Pinpoint the cell where the given text exists, returning its [X, Y] midpoint coordinate. 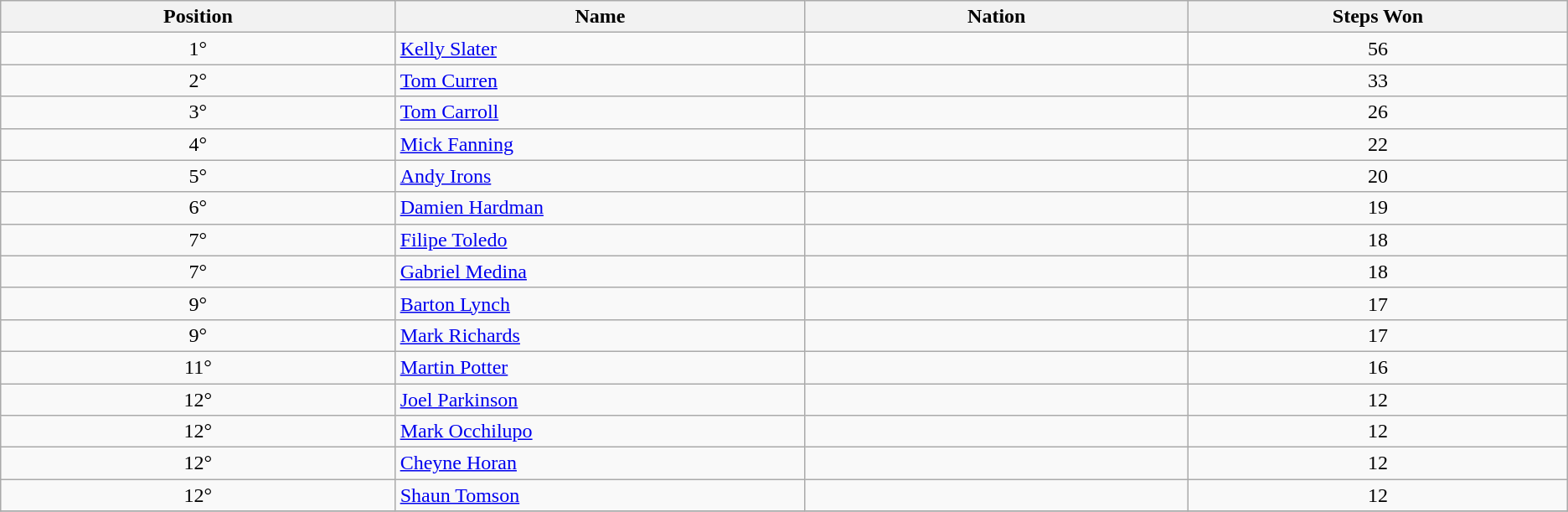
11° [198, 367]
26 [1378, 112]
33 [1378, 80]
Mick Fanning [600, 144]
Shaun Tomson [600, 495]
19 [1378, 208]
Tom Curren [600, 80]
Andy Irons [600, 176]
5° [198, 176]
2° [198, 80]
Position [198, 17]
Kelly Slater [600, 49]
Name [600, 17]
Filipe Toledo [600, 240]
22 [1378, 144]
56 [1378, 49]
Gabriel Medina [600, 272]
1° [198, 49]
Tom Carroll [600, 112]
Joel Parkinson [600, 400]
16 [1378, 367]
Martin Potter [600, 367]
Barton Lynch [600, 303]
Mark Richards [600, 335]
3° [198, 112]
4° [198, 144]
20 [1378, 176]
Mark Occhilupo [600, 432]
Damien Hardman [600, 208]
Steps Won [1378, 17]
Nation [997, 17]
Cheyne Horan [600, 463]
6° [198, 208]
